From the cell containing the given text, extract its center point as [x, y] coordinate. 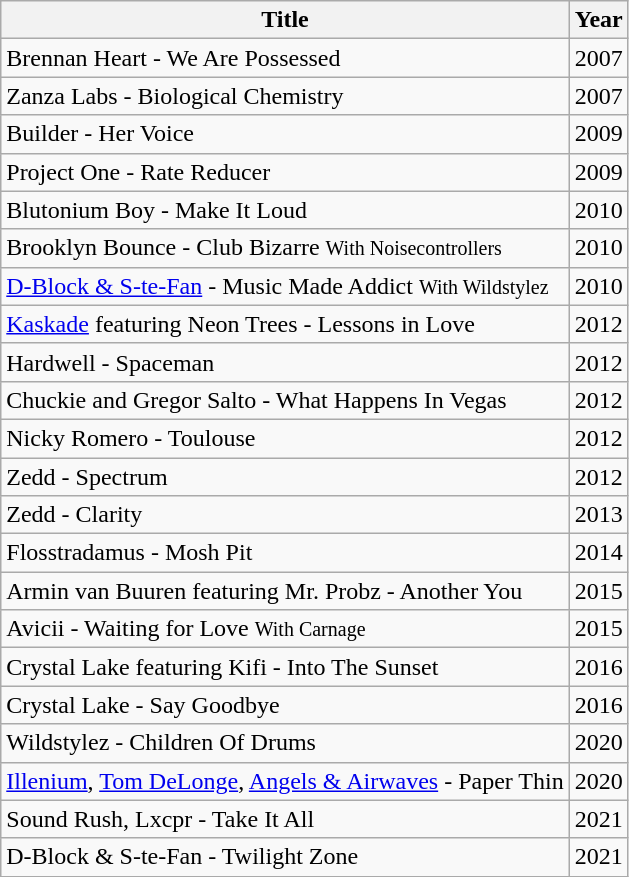
Builder - Her Voice [285, 134]
Armin van Buuren featuring Mr. Probz - Another You [285, 591]
Blutonium Boy - Make It Loud [285, 210]
Hardwell - Spaceman [285, 362]
Zedd - Clarity [285, 515]
Zanza Labs - Biological Chemistry [285, 96]
2014 [598, 553]
Chuckie and Gregor Salto - What Happens In Vegas [285, 400]
Zedd - Spectrum [285, 477]
Project One - Rate Reducer [285, 172]
Nicky Romero - Toulouse [285, 438]
Sound Rush, Lxcpr - Take It All [285, 819]
Brooklyn Bounce - Club Bizarre With Noisecontrollers [285, 248]
Brennan Heart - We Are Possessed [285, 58]
Crystal Lake - Say Goodbye [285, 705]
Crystal Lake featuring Kifi - Into The Sunset [285, 667]
Avicii - Waiting for Love With Carnage [285, 629]
Year [598, 20]
Illenium, Tom DeLonge, Angels & Airwaves - Paper Thin [285, 781]
Wildstylez - Children Of Drums [285, 743]
D-Block & S-te-Fan - Twilight Zone [285, 857]
Title [285, 20]
Kaskade featuring Neon Trees - Lessons in Love [285, 324]
D-Block & S-te-Fan - Music Made Addict With Wildstylez [285, 286]
Flosstradamus - Mosh Pit [285, 553]
2013 [598, 515]
